Locate the cell with the specified text and output its (x, y) center coordinate. 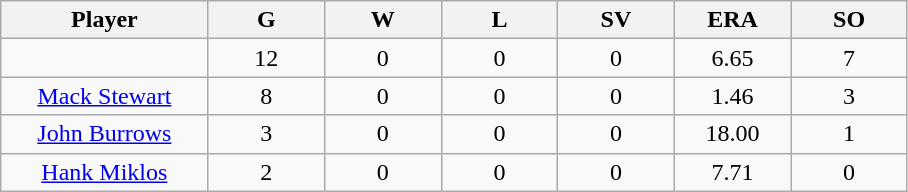
G (266, 20)
1 (850, 134)
7.71 (732, 172)
2 (266, 172)
18.00 (732, 134)
SV (616, 20)
Mack Stewart (104, 96)
7 (850, 58)
L (500, 20)
Player (104, 20)
8 (266, 96)
W (384, 20)
6.65 (732, 58)
1.46 (732, 96)
ERA (732, 20)
12 (266, 58)
Hank Miklos (104, 172)
John Burrows (104, 134)
SO (850, 20)
